Search for the cell housing the specified text and yield its [X, Y] center coordinate. 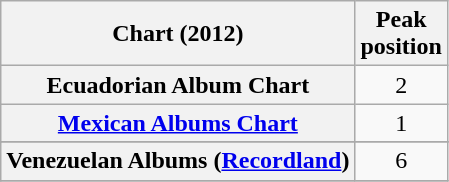
Venezuelan Albums (Recordland) [178, 161]
6 [401, 161]
Peakposition [401, 34]
Ecuadorian Album Chart [178, 85]
1 [401, 123]
Mexican Albums Chart [178, 123]
2 [401, 85]
Chart (2012) [178, 34]
